From the cell containing the given text, extract its center point as [X, Y] coordinate. 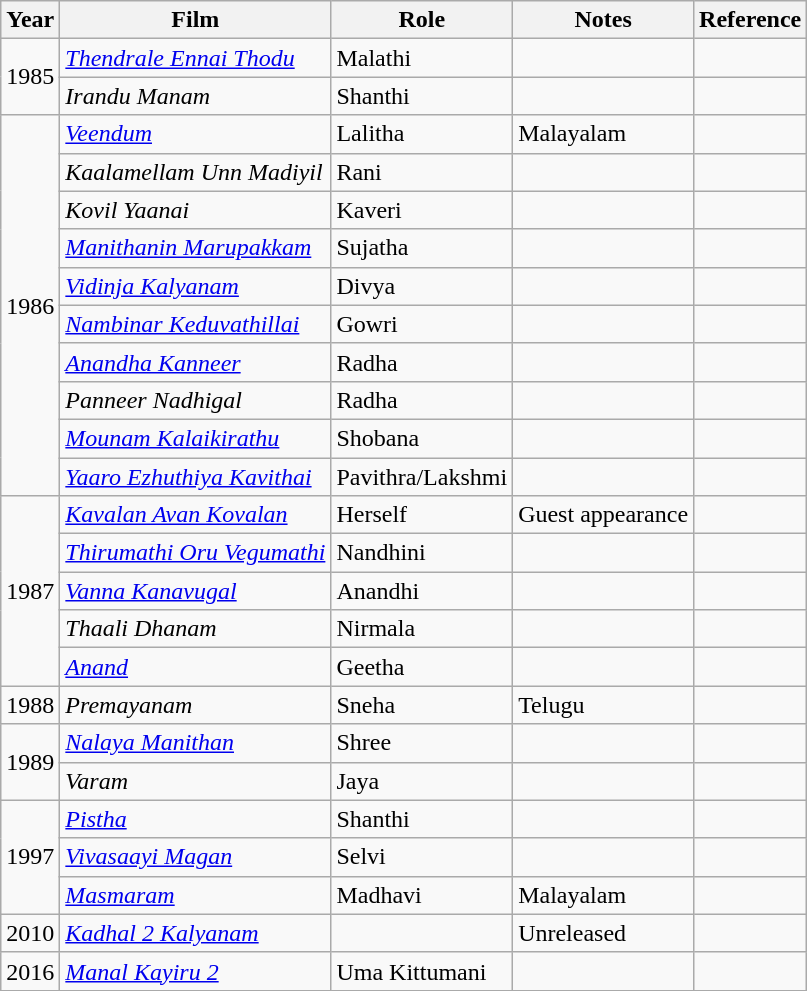
Nandhini [422, 553]
Sujatha [422, 248]
1986 [30, 306]
Manal Kayiru 2 [196, 971]
Herself [422, 515]
Gowri [422, 324]
Thirumathi Oru Vegumathi [196, 553]
Masmaram [196, 895]
1985 [30, 77]
Anandha Kanneer [196, 362]
Madhavi [422, 895]
Mounam Kalaikirathu [196, 438]
Nalaya Manithan [196, 743]
Malathi [422, 58]
Vivasaayi Magan [196, 857]
Kaveri [422, 210]
Anandhi [422, 591]
Vanna Kanavugal [196, 591]
Pistha [196, 819]
Kavalan Avan Kovalan [196, 515]
Rani [422, 172]
Vidinja Kalyanam [196, 286]
Uma Kittumani [422, 971]
Divya [422, 286]
Sneha [422, 705]
Nirmala [422, 629]
Yaaro Ezhuthiya Kavithai [196, 477]
Lalitha [422, 134]
Role [422, 20]
Kaalamellam Unn Madiyil [196, 172]
Panneer Nadhigal [196, 400]
Pavithra/Lakshmi [422, 477]
Jaya [422, 781]
2016 [30, 971]
Nambinar Keduvathillai [196, 324]
Kadhal 2 Kalyanam [196, 933]
Unreleased [604, 933]
Year [30, 20]
Thaali Dhanam [196, 629]
Selvi [422, 857]
Telugu [604, 705]
Shree [422, 743]
Manithanin Marupakkam [196, 248]
Veendum [196, 134]
Anand [196, 667]
Guest appearance [604, 515]
Thendrale Ennai Thodu [196, 58]
2010 [30, 933]
Reference [750, 20]
1997 [30, 857]
Geetha [422, 667]
Irandu Manam [196, 96]
Varam [196, 781]
Kovil Yaanai [196, 210]
Shobana [422, 438]
Film [196, 20]
1987 [30, 591]
Notes [604, 20]
1989 [30, 762]
Premayanam [196, 705]
1988 [30, 705]
